Output the [X, Y] coordinate of the center of the cell containing the given text.  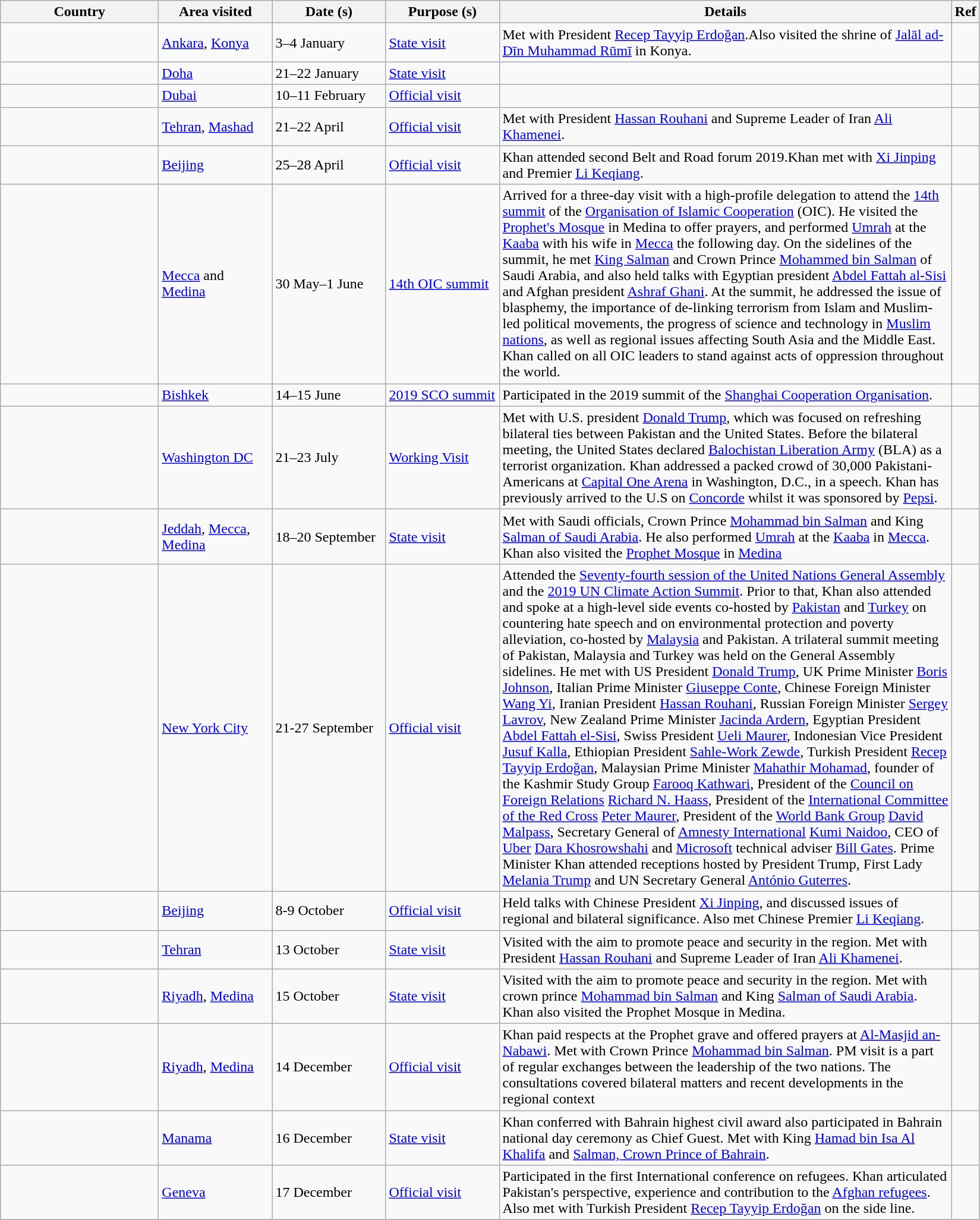
Details [725, 12]
Purpose (s) [442, 12]
Country [80, 12]
14–15 June [329, 395]
16 December [329, 1138]
Manama [215, 1138]
21-27 September [329, 728]
New York City [215, 728]
2019 SCO summit [442, 395]
Bishkek [215, 395]
Tehran [215, 949]
8-9 October [329, 911]
17 December [329, 1193]
Participated in the 2019 summit of the Shanghai Cooperation Organisation. [725, 395]
21–23 July [329, 458]
21–22 April [329, 126]
15 October [329, 996]
Area visited [215, 12]
Tehran, Mashad [215, 126]
Date (s) [329, 12]
Working Visit [442, 458]
10–11 February [329, 96]
18–20 September [329, 536]
25–28 April [329, 165]
13 October [329, 949]
Held talks with Chinese President Xi Jinping, and discussed issues of regional and bilateral significance. Also met Chinese Premier Li Keqiang. [725, 911]
Jeddah, Mecca, Medina [215, 536]
Visited with the aim to promote peace and security in the region. Met with President Hassan Rouhani and Supreme Leader of Iran Ali Khamenei. [725, 949]
Geneva [215, 1193]
Ankara, Konya [215, 43]
30 May–1 June [329, 284]
14 December [329, 1067]
3–4 January [329, 43]
Khan attended second Belt and Road forum 2019.Khan met with Xi Jinping and Premier Li Keqiang. [725, 165]
Washington DC [215, 458]
Doha [215, 73]
Met with President Hassan Rouhani and Supreme Leader of Iran Ali Khamenei. [725, 126]
Ref [965, 12]
Dubai [215, 96]
Met with President Recep Tayyip Erdoğan.Also visited the shrine of Jalāl ad-Dīn Muhammad Rūmī in Konya. [725, 43]
Mecca and Medina [215, 284]
14th OIC summit [442, 284]
21–22 January [329, 73]
